Identify which cell holds the provided text, then report its (x, y) central coordinate. 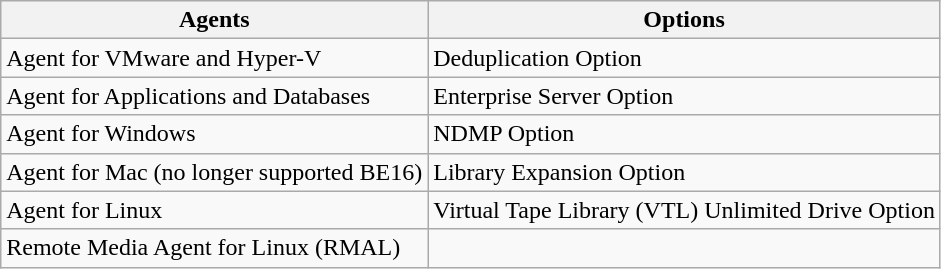
Library Expansion Option (684, 172)
Agent for Applications and Databases (214, 96)
Agent for Windows (214, 134)
Options (684, 20)
Deduplication Option (684, 58)
Agent for VMware and Hyper-V (214, 58)
Agent for Linux (214, 210)
Remote Media Agent for Linux (RMAL) (214, 248)
NDMP Option (684, 134)
Agent for Mac (no longer supported BE16) (214, 172)
Virtual Tape Library (VTL) Unlimited Drive Option (684, 210)
Enterprise Server Option (684, 96)
Agents (214, 20)
